From the cell containing the given text, extract its center point as (X, Y) coordinate. 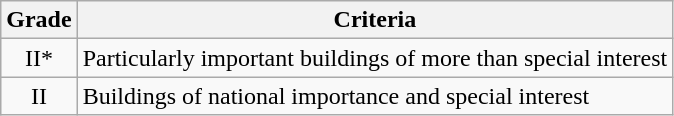
II (39, 96)
II* (39, 58)
Grade (39, 20)
Criteria (375, 20)
Buildings of national importance and special interest (375, 96)
Particularly important buildings of more than special interest (375, 58)
